Determine the (x, y) coordinate at the center of the cell enclosing the given text.  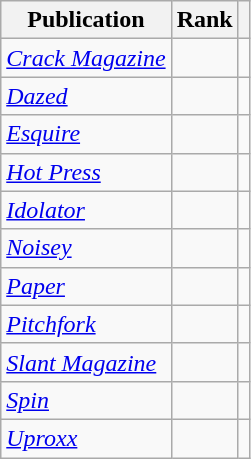
Hot Press (86, 172)
Paper (86, 286)
Slant Magazine (86, 362)
Publication (86, 20)
Noisey (86, 248)
Rank (204, 20)
Idolator (86, 210)
Uproxx (86, 438)
Pitchfork (86, 324)
Spin (86, 400)
Esquire (86, 134)
Dazed (86, 96)
Crack Magazine (86, 58)
